Capture the cell that displays the provided text and extract its (X, Y) central coordinate. 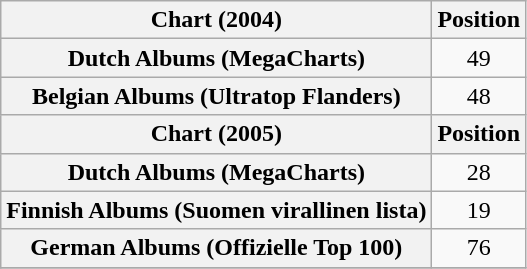
19 (479, 210)
German Albums (Offizielle Top 100) (216, 248)
Belgian Albums (Ultratop Flanders) (216, 96)
Chart (2004) (216, 20)
48 (479, 96)
Finnish Albums (Suomen virallinen lista) (216, 210)
Chart (2005) (216, 134)
28 (479, 172)
76 (479, 248)
49 (479, 58)
